From the cell containing the given text, extract its center point as (x, y) coordinate. 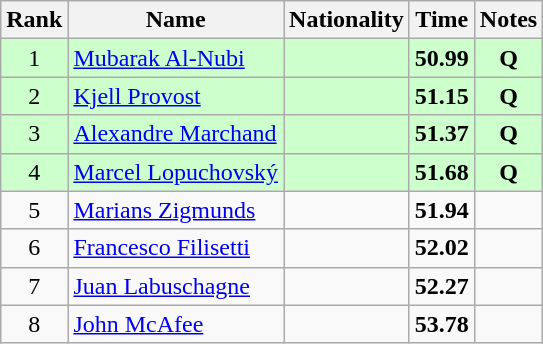
Kjell Provost (176, 96)
51.94 (442, 210)
52.27 (442, 286)
6 (34, 248)
5 (34, 210)
Marians Zigmunds (176, 210)
7 (34, 286)
Nationality (347, 20)
53.78 (442, 324)
51.68 (442, 172)
Name (176, 20)
Mubarak Al-Nubi (176, 58)
52.02 (442, 248)
8 (34, 324)
50.99 (442, 58)
Juan Labuschagne (176, 286)
51.37 (442, 134)
3 (34, 134)
Rank (34, 20)
51.15 (442, 96)
Notes (508, 20)
4 (34, 172)
John McAfee (176, 324)
1 (34, 58)
Francesco Filisetti (176, 248)
Marcel Lopuchovský (176, 172)
Time (442, 20)
Alexandre Marchand (176, 134)
2 (34, 96)
